Detect which cell encompasses the target text, then output its [x, y] center coordinate. 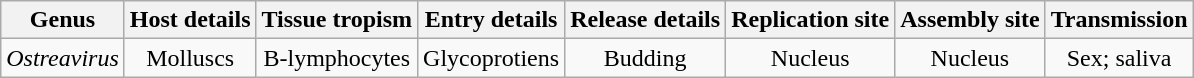
Assembly site [970, 20]
Entry details [492, 20]
Genus [63, 20]
Release details [646, 20]
Tissue tropism [337, 20]
Sex; saliva [1119, 58]
Molluscs [190, 58]
B-lymphocytes [337, 58]
Host details [190, 20]
Transmission [1119, 20]
Glycoprotiens [492, 58]
Ostreavirus [63, 58]
Budding [646, 58]
Replication site [810, 20]
